Capture the cell that displays the provided text and extract its (x, y) central coordinate. 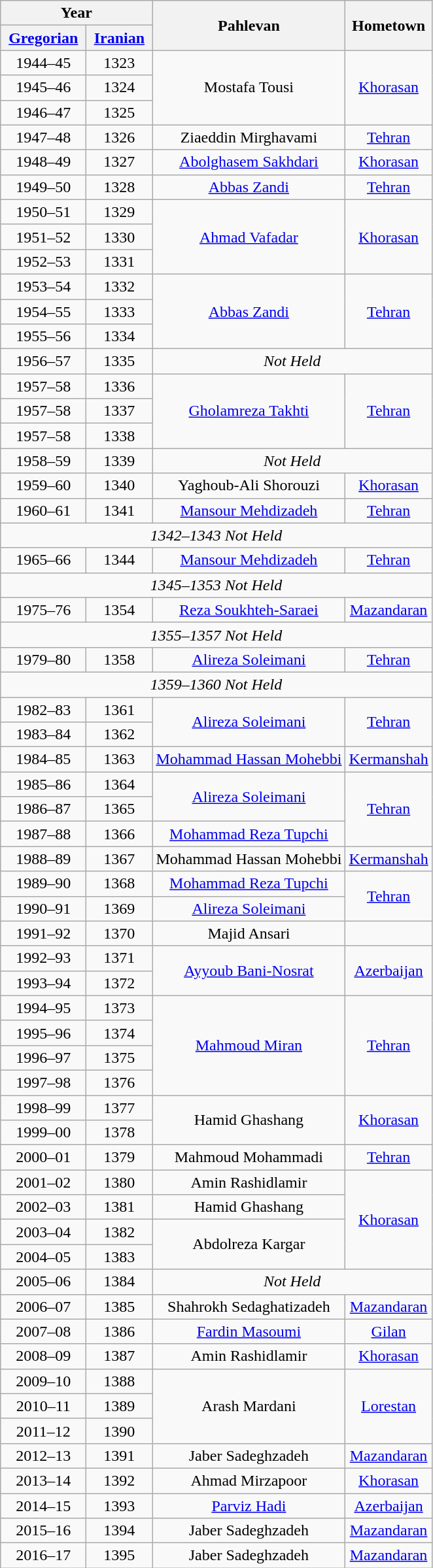
1382 (119, 1232)
1997–98 (43, 1082)
1987–88 (43, 834)
1953–54 (43, 286)
1326 (119, 137)
1328 (119, 187)
1337 (119, 411)
1335 (119, 361)
1999–00 (43, 1133)
1991–92 (43, 933)
1985–86 (43, 784)
1334 (119, 337)
1371 (119, 958)
1944–45 (43, 63)
Gilan (389, 1331)
1331 (119, 261)
1951–52 (43, 237)
1983–84 (43, 735)
2005–06 (43, 1282)
1339 (119, 461)
Year (77, 13)
1378 (119, 1133)
1395 (119, 1556)
1377 (119, 1108)
Majid Ansari (249, 933)
1385 (119, 1307)
2007–08 (43, 1331)
1393 (119, 1505)
1358 (119, 659)
1948–49 (43, 162)
1383 (119, 1257)
1989–90 (43, 884)
Ahmad Mirzapoor (249, 1480)
2006–07 (43, 1307)
1329 (119, 212)
1327 (119, 162)
1386 (119, 1331)
1990–91 (43, 909)
2016–17 (43, 1556)
Mahmoud Miran (249, 1045)
2009–10 (43, 1381)
1389 (119, 1406)
1369 (119, 909)
1359–1360 Not Held (217, 684)
1368 (119, 884)
1950–51 (43, 212)
1992–93 (43, 958)
Gholamreza Takhti (249, 411)
2014–15 (43, 1505)
2015–16 (43, 1531)
Yaghoub-Ali Shorouzi (249, 486)
1394 (119, 1531)
1344 (119, 560)
Reza Soukhteh-Saraei (249, 610)
Arash Mardani (249, 1406)
1372 (119, 983)
2000–01 (43, 1158)
1364 (119, 784)
1366 (119, 834)
Fardin Masoumi (249, 1331)
Ahmad Vafadar (249, 237)
1381 (119, 1207)
1388 (119, 1381)
1955–56 (43, 337)
1956–57 (43, 361)
1354 (119, 610)
1324 (119, 88)
1984–85 (43, 759)
1374 (119, 1033)
Abdolreza Kargar (249, 1244)
1952–53 (43, 261)
1355–1357 Not Held (217, 635)
1994–95 (43, 1008)
1958–59 (43, 461)
1338 (119, 436)
1379 (119, 1158)
1345–1353 Not Held (217, 585)
1336 (119, 386)
Mahmoud Mohammadi (249, 1158)
2004–05 (43, 1257)
1376 (119, 1082)
1946–47 (43, 112)
1945–46 (43, 88)
1332 (119, 286)
1341 (119, 510)
1995–96 (43, 1033)
1949–50 (43, 187)
2001–02 (43, 1182)
1975–76 (43, 610)
Lorestan (389, 1406)
2008–09 (43, 1356)
1982–83 (43, 709)
Iranian (119, 38)
2003–04 (43, 1232)
1367 (119, 859)
1380 (119, 1182)
Parviz Hadi (249, 1505)
1986–87 (43, 809)
Gregorian (43, 38)
1363 (119, 759)
1996–97 (43, 1058)
1384 (119, 1282)
Pahlevan (249, 25)
1323 (119, 63)
1333 (119, 312)
1998–99 (43, 1108)
1959–60 (43, 486)
1392 (119, 1480)
Shahrokh Sedaghatizadeh (249, 1307)
1988–89 (43, 859)
1325 (119, 112)
1365 (119, 809)
2012–13 (43, 1456)
1390 (119, 1431)
Mostafa Tousi (249, 88)
1947–48 (43, 137)
1340 (119, 486)
1979–80 (43, 659)
1373 (119, 1008)
2011–12 (43, 1431)
Ayyoub Bani-Nosrat (249, 971)
1965–66 (43, 560)
1387 (119, 1356)
1342–1343 Not Held (217, 535)
1361 (119, 709)
2013–14 (43, 1480)
1993–94 (43, 983)
1960–61 (43, 510)
Hometown (389, 25)
1375 (119, 1058)
Ziaeddin Mirghavami (249, 137)
1370 (119, 933)
1362 (119, 735)
2002–03 (43, 1207)
1330 (119, 237)
Abolghasem Sakhdari (249, 162)
2010–11 (43, 1406)
1954–55 (43, 312)
1391 (119, 1456)
